Detect which cell encompasses the target text, then output its (x, y) center coordinate. 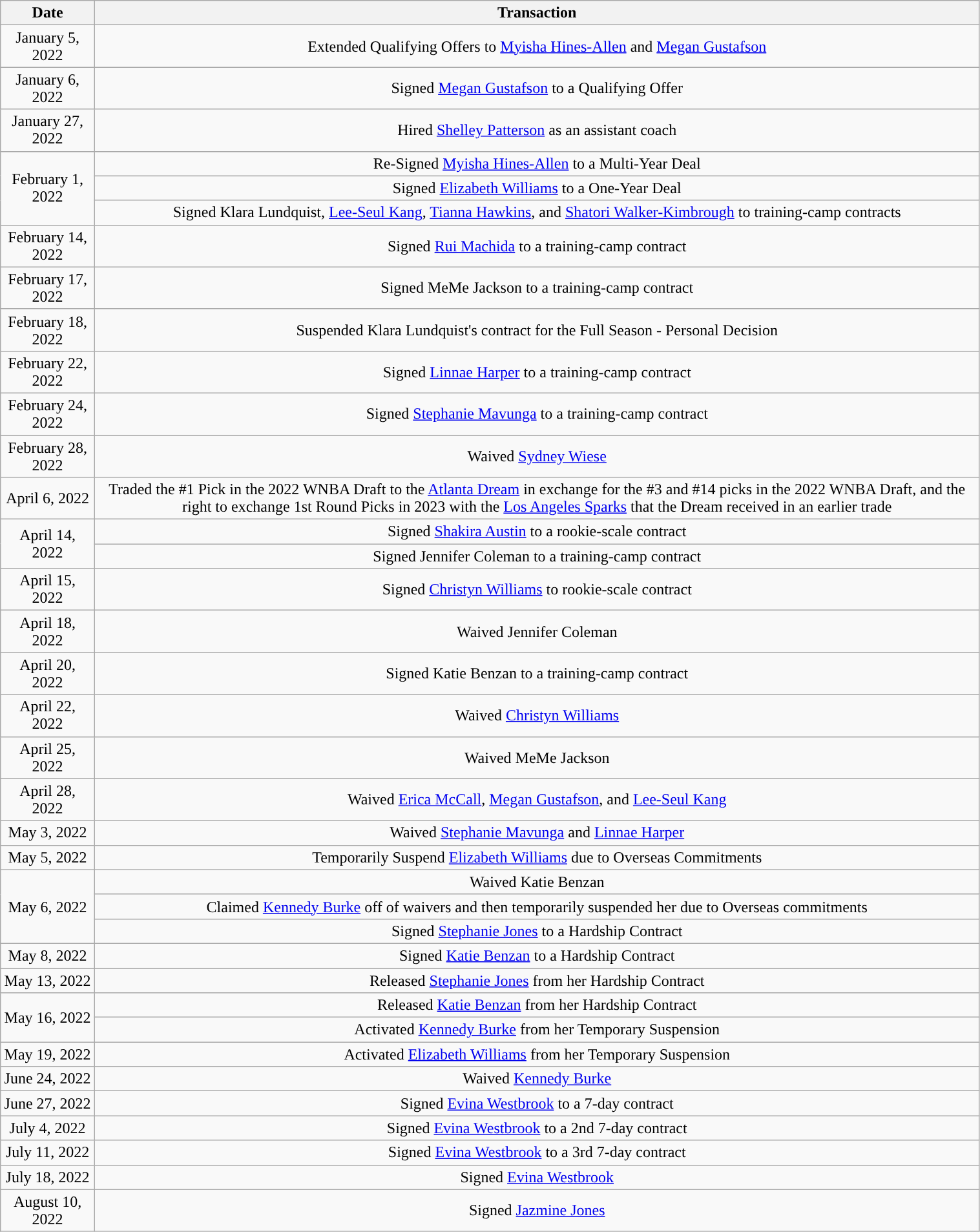
May 13, 2022 (48, 980)
Activated Kennedy Burke from her Temporary Suspension (537, 1030)
Signed Elizabeth Williams to a One-Year Deal (537, 188)
Signed Katie Benzan to a Hardship Contract (537, 955)
Re-Signed Myisha Hines-Allen to a Multi-Year Deal (537, 163)
Signed Linnae Harper to a training-camp contract (537, 372)
May 8, 2022 (48, 955)
Transaction (537, 13)
Signed Christyn Williams to rookie-scale contract (537, 589)
May 16, 2022 (48, 1018)
August 10, 2022 (48, 1211)
Signed Evina Westbrook to a 2nd 7-day contract (537, 1128)
June 24, 2022 (48, 1079)
February 28, 2022 (48, 456)
Suspended Klara Lundquist's contract for the Full Season - Personal Decision (537, 329)
May 5, 2022 (48, 857)
Signed Evina Westbrook to a 7-day contract (537, 1103)
Signed Shakira Austin to a rookie-scale contract (537, 532)
Signed Katie Benzan to a training-camp contract (537, 673)
February 14, 2022 (48, 245)
May 6, 2022 (48, 906)
April 28, 2022 (48, 800)
February 22, 2022 (48, 372)
April 14, 2022 (48, 544)
Signed Rui Machida to a training-camp contract (537, 245)
Signed Evina Westbrook (537, 1177)
Waived Christyn Williams (537, 716)
Date (48, 13)
Waived Stephanie Mavunga and Linnae Harper (537, 833)
April 22, 2022 (48, 716)
Released Stephanie Jones from her Hardship Contract (537, 980)
Signed MeMe Jackson to a training-camp contract (537, 288)
Waived Sydney Wiese (537, 456)
Signed Evina Westbrook to a 3rd 7-day contract (537, 1153)
April 20, 2022 (48, 673)
Waived MeMe Jackson (537, 757)
Signed Megan Gustafson to a Qualifying Offer (537, 88)
February 1, 2022 (48, 188)
Waived Jennifer Coleman (537, 632)
Signed Jennifer Coleman to a training-camp contract (537, 556)
June 27, 2022 (48, 1103)
April 15, 2022 (48, 589)
July 11, 2022 (48, 1153)
Signed Stephanie Jones to a Hardship Contract (537, 931)
January 27, 2022 (48, 131)
Waived Kennedy Burke (537, 1079)
Activated Elizabeth Williams from her Temporary Suspension (537, 1054)
July 4, 2022 (48, 1128)
May 19, 2022 (48, 1054)
April 18, 2022 (48, 632)
April 6, 2022 (48, 499)
Signed Jazmine Jones (537, 1211)
Waived Katie Benzan (537, 882)
July 18, 2022 (48, 1177)
Signed Stephanie Mavunga to a training-camp contract (537, 413)
Extended Qualifying Offers to Myisha Hines-Allen and Megan Gustafson (537, 47)
January 6, 2022 (48, 88)
Released Katie Benzan from her Hardship Contract (537, 1005)
January 5, 2022 (48, 47)
Claimed Kennedy Burke off of waivers and then temporarily suspended her due to Overseas commitments (537, 906)
April 25, 2022 (48, 757)
February 18, 2022 (48, 329)
February 24, 2022 (48, 413)
Temporarily Suspend Elizabeth Williams due to Overseas Commitments (537, 857)
Waived Erica McCall, Megan Gustafson, and Lee-Seul Kang (537, 800)
Hired Shelley Patterson as an assistant coach (537, 131)
Signed Klara Lundquist, Lee-Seul Kang, Tianna Hawkins, and Shatori Walker-Kimbrough to training-camp contracts (537, 213)
May 3, 2022 (48, 833)
February 17, 2022 (48, 288)
